From the cell containing the given text, extract its center point as (x, y) coordinate. 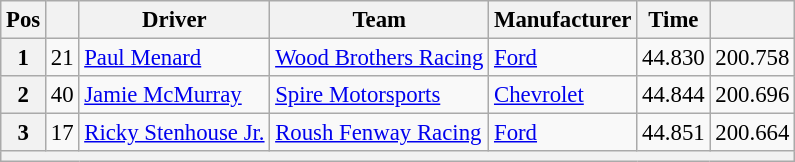
200.758 (752, 58)
Chevrolet (563, 95)
44.851 (674, 133)
1 (24, 58)
2 (24, 95)
Pos (24, 20)
Driver (174, 20)
44.830 (674, 58)
3 (24, 133)
200.664 (752, 133)
Time (674, 20)
200.696 (752, 95)
Jamie McMurray (174, 95)
Team (380, 20)
Paul Menard (174, 58)
44.844 (674, 95)
Ricky Stenhouse Jr. (174, 133)
Wood Brothers Racing (380, 58)
40 (62, 95)
17 (62, 133)
Spire Motorsports (380, 95)
21 (62, 58)
Roush Fenway Racing (380, 133)
Manufacturer (563, 20)
